Identify which cell holds the provided text, then report its [x, y] central coordinate. 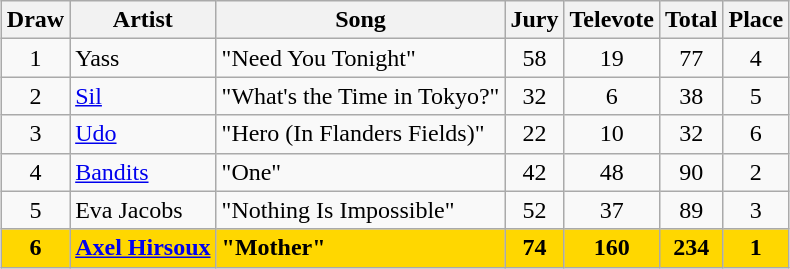
58 [534, 58]
89 [691, 210]
Jury [534, 20]
Draw [35, 20]
Yass [143, 58]
Artist [143, 20]
38 [691, 96]
42 [534, 172]
Axel Hirsoux [143, 248]
Televote [612, 20]
Bandits [143, 172]
Total [691, 20]
48 [612, 172]
"Need You Tonight" [360, 58]
Song [360, 20]
160 [612, 248]
"Hero (In Flanders Fields)" [360, 134]
74 [534, 248]
77 [691, 58]
"Nothing Is Impossible" [360, 210]
52 [534, 210]
234 [691, 248]
90 [691, 172]
"One" [360, 172]
Udo [143, 134]
"Mother" [360, 248]
Eva Jacobs [143, 210]
10 [612, 134]
22 [534, 134]
Place [756, 20]
Sil [143, 96]
19 [612, 58]
37 [612, 210]
"What's the Time in Tokyo?" [360, 96]
